Find where the given text appears and provide that cell's center as [X, Y] coordinate. 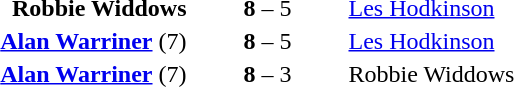
8 – 5 [268, 41]
